Extract the (x, y) coordinate from the center of the cell holding the provided text.  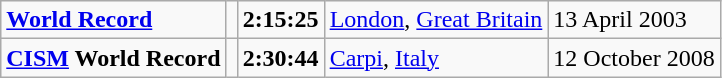
2:30:44 (280, 58)
World Record (114, 20)
2:15:25 (280, 20)
12 October 2008 (634, 58)
Carpi, Italy (436, 58)
CISM World Record (114, 58)
13 April 2003 (634, 20)
London, Great Britain (436, 20)
